Locate the cell with the specified text and output its [X, Y] center coordinate. 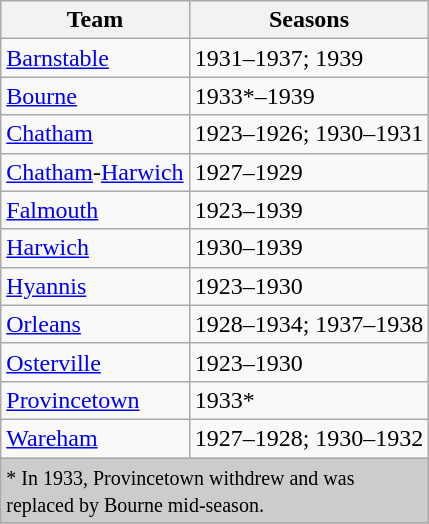
* In 1933, Provincetown withdrew and wasreplaced by Bourne mid-season. [215, 490]
1931–1937; 1939 [309, 58]
1928–1934; 1937–1938 [309, 324]
Hyannis [95, 286]
Osterville [95, 362]
Orleans [95, 324]
Team [95, 20]
Chatham-Harwich [95, 172]
Chatham [95, 134]
Bourne [95, 96]
1927–1928; 1930–1932 [309, 438]
1933* [309, 400]
1923–1926; 1930–1931 [309, 134]
1930–1939 [309, 248]
Provincetown [95, 400]
Harwich [95, 248]
1933*–1939 [309, 96]
Wareham [95, 438]
Falmouth [95, 210]
1923–1939 [309, 210]
Barnstable [95, 58]
Seasons [309, 20]
1927–1929 [309, 172]
